Pinpoint the cell where the given text exists, returning its [X, Y] midpoint coordinate. 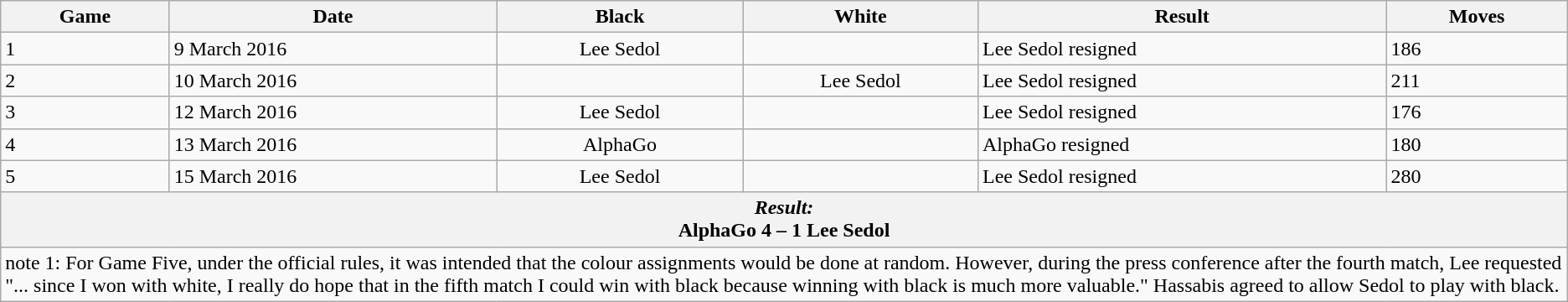
10 March 2016 [333, 81]
5 [85, 176]
Result [1181, 17]
Date [333, 17]
280 [1477, 176]
13 March 2016 [333, 144]
12 March 2016 [333, 112]
180 [1477, 144]
176 [1477, 112]
2 [85, 81]
3 [85, 112]
Result: AlphaGo 4 – 1 Lee Sedol [784, 220]
White [860, 17]
15 March 2016 [333, 176]
Moves [1477, 17]
4 [85, 144]
AlphaGo [620, 144]
Game [85, 17]
1 [85, 49]
9 March 2016 [333, 49]
211 [1477, 81]
Black [620, 17]
186 [1477, 49]
AlphaGo resigned [1181, 144]
